From the cell containing the given text, extract its center point as [x, y] coordinate. 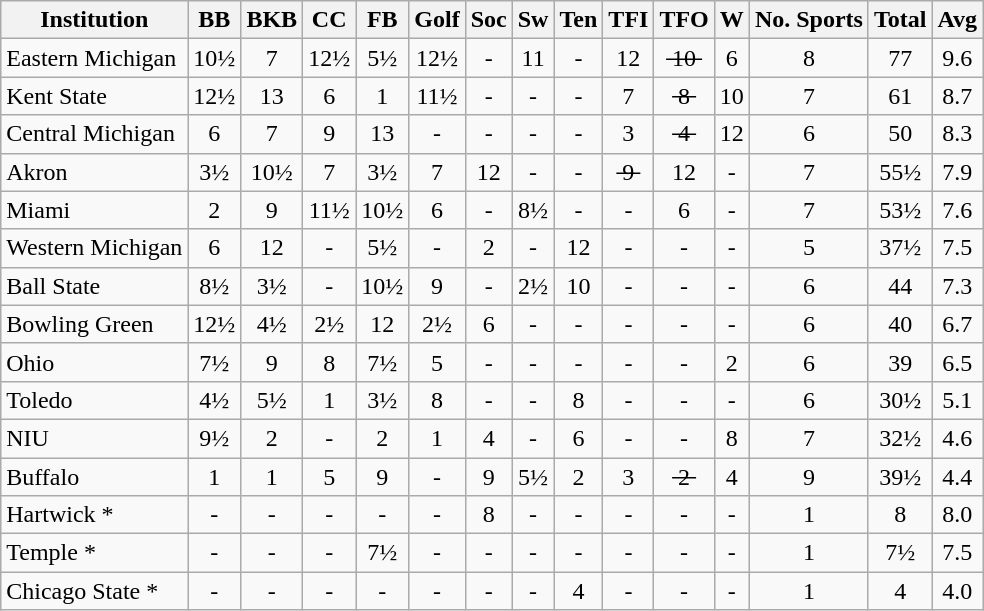
77 [900, 58]
8.0 [958, 515]
Buffalo [94, 477]
Institution [94, 20]
TFI [628, 20]
Toledo [94, 400]
53½ [900, 210]
Western Michigan [94, 248]
CC [330, 20]
Temple * [94, 553]
Chicago State * [94, 591]
Eastern Michigan [94, 58]
30½ [900, 400]
Ohio [94, 362]
FB [382, 20]
Golf [437, 20]
5.1 [958, 400]
Ball State [94, 286]
8.7 [958, 96]
TFO [684, 20]
Avg [958, 20]
4.6 [958, 438]
37½ [900, 248]
Central Michigan [94, 134]
7.9 [958, 172]
Bowling Green [94, 324]
39½ [900, 477]
11 [533, 58]
4.4 [958, 477]
4.0 [958, 591]
7.6 [958, 210]
Akron [94, 172]
6.7 [958, 324]
No. Sports [808, 20]
32½ [900, 438]
9.6 [958, 58]
40 [900, 324]
BKB [272, 20]
6.5 [958, 362]
9½ [214, 438]
55½ [900, 172]
8.3 [958, 134]
NIU [94, 438]
50 [900, 134]
61 [900, 96]
44 [900, 286]
Total [900, 20]
Kent State [94, 96]
Hartwick * [94, 515]
Soc [488, 20]
Sw [533, 20]
39 [900, 362]
Miami [94, 210]
BB [214, 20]
Ten [578, 20]
W [732, 20]
7.3 [958, 286]
